Extract the (X, Y) coordinate from the center of the cell holding the provided text.  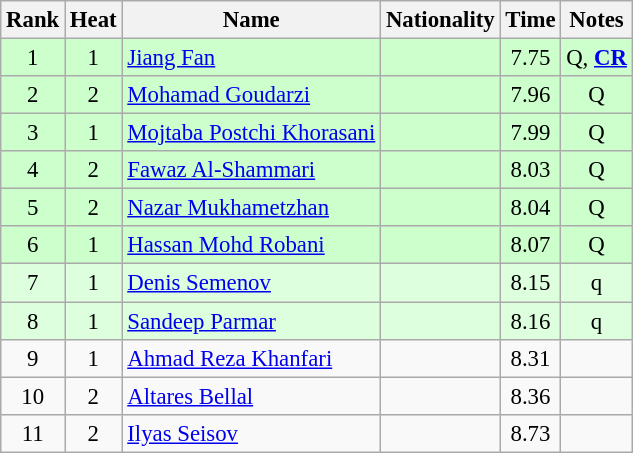
Hassan Mohd Robani (252, 245)
8.03 (530, 170)
8.31 (530, 358)
8.15 (530, 283)
8.07 (530, 245)
3 (33, 133)
8.36 (530, 396)
9 (33, 358)
Ilyas Seisov (252, 433)
Ahmad Reza Khanfari (252, 358)
11 (33, 433)
Jiang Fan (252, 58)
7.99 (530, 133)
Sandeep Parmar (252, 321)
Nazar Mukhametzhan (252, 208)
Altares Bellal (252, 396)
Mohamad Goudarzi (252, 95)
Fawaz Al-Shammari (252, 170)
Time (530, 20)
8.16 (530, 321)
8 (33, 321)
Mojtaba Postchi Khorasani (252, 133)
Q, CR (596, 58)
8.73 (530, 433)
5 (33, 208)
Rank (33, 20)
7 (33, 283)
7.75 (530, 58)
Name (252, 20)
8.04 (530, 208)
10 (33, 396)
7.96 (530, 95)
Nationality (440, 20)
4 (33, 170)
Denis Semenov (252, 283)
Heat (94, 20)
Notes (596, 20)
6 (33, 245)
